Detect which cell encompasses the target text, then output its [X, Y] center coordinate. 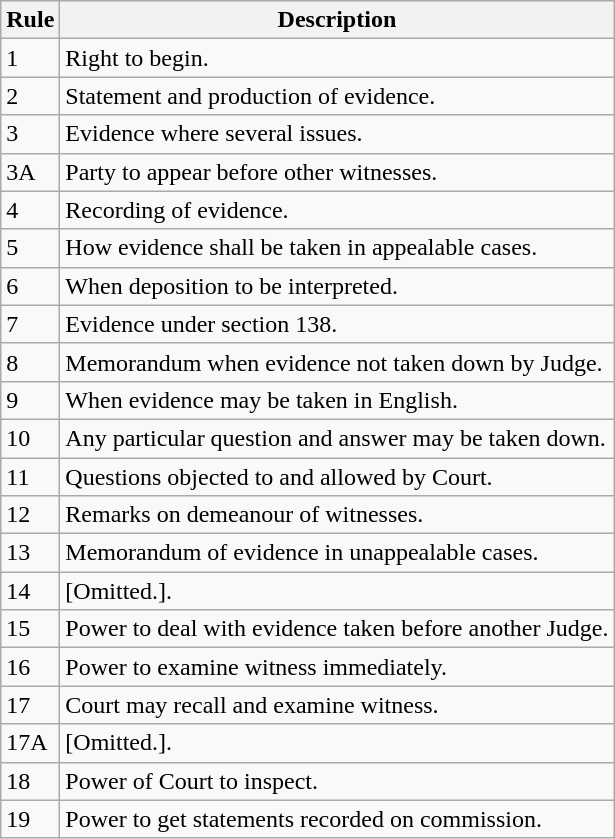
Remarks on demeanour of witnesses. [337, 515]
2 [30, 96]
Description [337, 20]
Evidence under section 138. [337, 324]
3 [30, 134]
14 [30, 591]
Court may recall and examine witness. [337, 705]
9 [30, 400]
16 [30, 667]
When evidence may be taken in English. [337, 400]
10 [30, 438]
Right to begin. [337, 58]
Questions objected to and allowed by Court. [337, 477]
Recording of evidence. [337, 210]
Evidence where several issues. [337, 134]
Memorandum when evidence not taken down by Judge. [337, 362]
Rule [30, 20]
5 [30, 248]
17 [30, 705]
6 [30, 286]
Power of Court to inspect. [337, 781]
How evidence shall be taken in appealable cases. [337, 248]
Memorandum of evidence in unappealable cases. [337, 553]
19 [30, 819]
17A [30, 743]
15 [30, 629]
7 [30, 324]
Power to get statements recorded on commission. [337, 819]
18 [30, 781]
8 [30, 362]
Statement and production of evidence. [337, 96]
Power to examine witness immediately. [337, 667]
11 [30, 477]
3A [30, 172]
When deposition to be interpreted. [337, 286]
12 [30, 515]
Any particular question and answer may be taken down. [337, 438]
1 [30, 58]
4 [30, 210]
Power to deal with evidence taken before another Judge. [337, 629]
Party to appear before other witnesses. [337, 172]
13 [30, 553]
